Locate the cell with the specified text and output its [x, y] center coordinate. 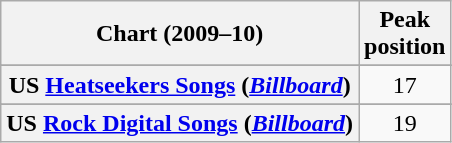
US Rock Digital Songs (Billboard) [180, 123]
Chart (2009–10) [180, 34]
US Heatseekers Songs (Billboard) [180, 85]
19 [405, 123]
17 [405, 85]
Peakposition [405, 34]
